From the cell containing the given text, extract its center point as (X, Y) coordinate. 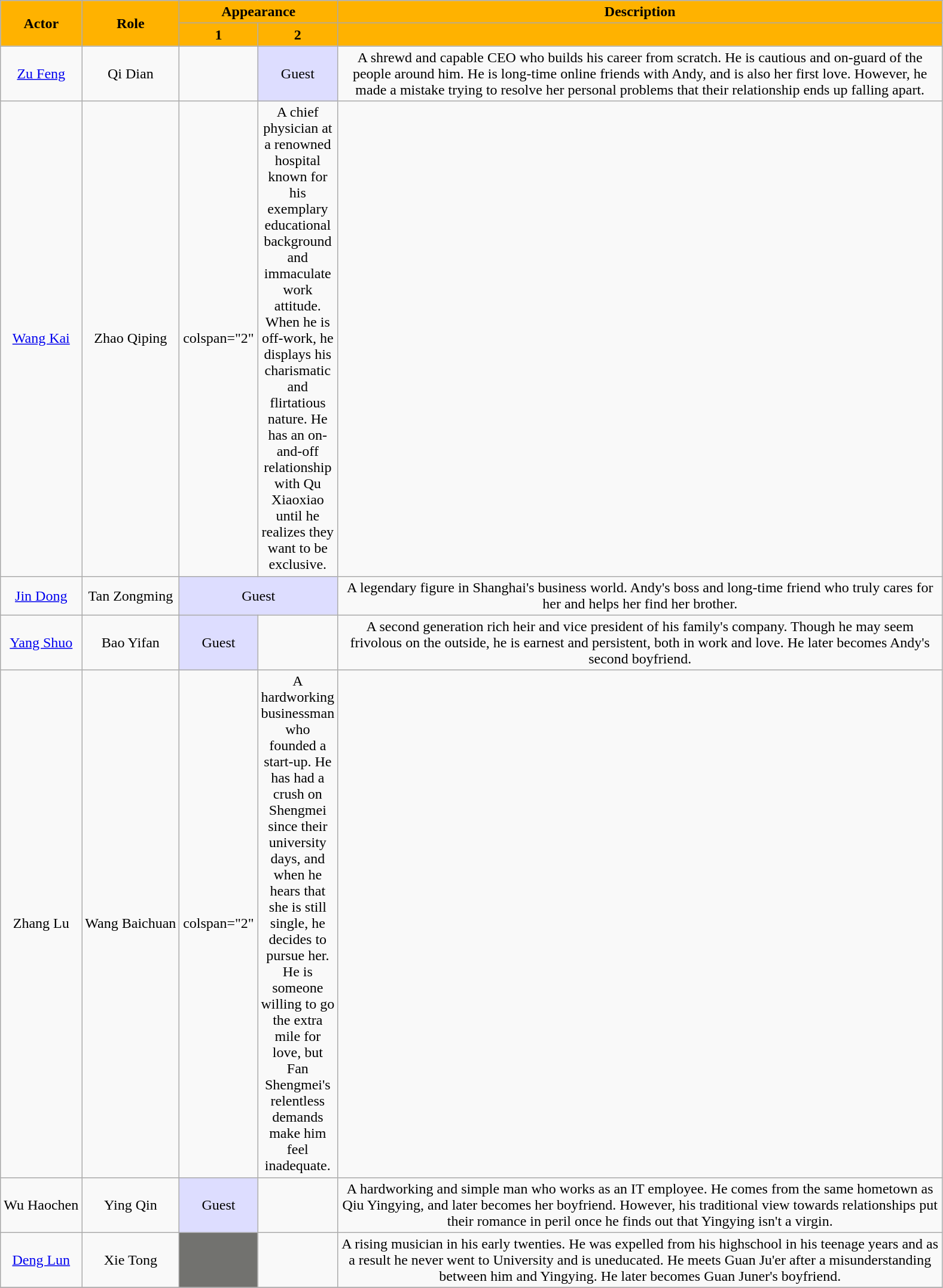
Qi Dian (130, 74)
Appearance (258, 12)
1 (219, 35)
Role (130, 23)
Description (640, 12)
Bao Yifan (130, 643)
Zhang Lu (41, 924)
Deng Lun (41, 1260)
Zu Feng (41, 74)
Wu Haochen (41, 1205)
Tan Zongming (130, 596)
Yang Shuo (41, 643)
Actor (41, 23)
Jin Dong (41, 596)
Wang Baichuan (130, 924)
Ying Qin (130, 1205)
Zhao Qiping (130, 339)
Xie Tong (130, 1260)
A legendary figure in Shanghai's business world. Andy's boss and long-time friend who truly cares for her and helps her find her brother. (640, 596)
Wang Kai (41, 339)
2 (298, 35)
